Search for the cell housing the specified text and yield its (X, Y) center coordinate. 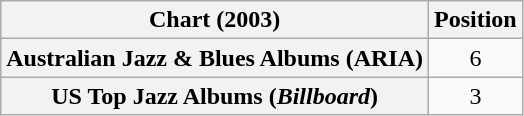
Position (476, 20)
Australian Jazz & Blues Albums (ARIA) (215, 58)
US Top Jazz Albums (Billboard) (215, 96)
6 (476, 58)
Chart (2003) (215, 20)
3 (476, 96)
